Capture the cell that displays the provided text and extract its [X, Y] central coordinate. 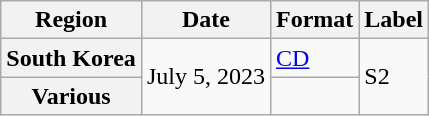
Region [72, 20]
Label [394, 20]
Format [314, 20]
Various [72, 96]
S2 [394, 77]
South Korea [72, 58]
CD [314, 58]
July 5, 2023 [206, 77]
Date [206, 20]
